Pinpoint the cell where the given text exists, returning its [X, Y] midpoint coordinate. 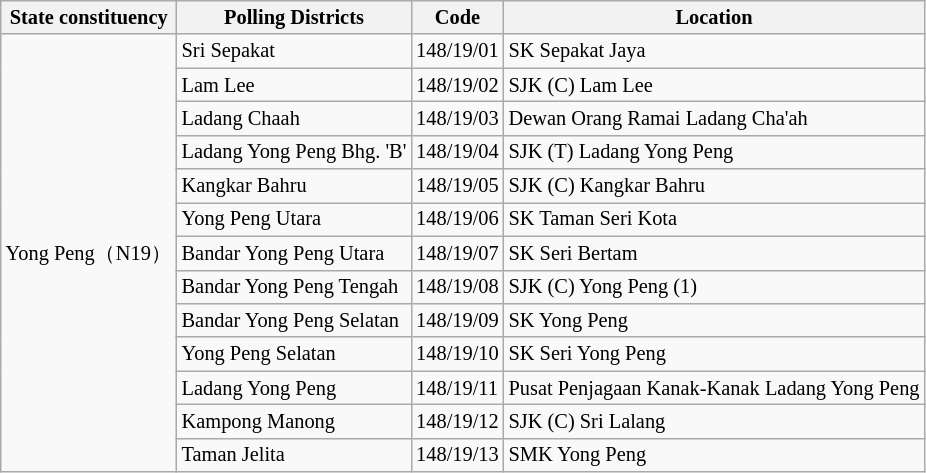
Bandar Yong Peng Selatan [294, 320]
148/19/03 [457, 118]
Bandar Yong Peng Utara [294, 253]
148/19/04 [457, 152]
148/19/08 [457, 287]
Bandar Yong Peng Tengah [294, 287]
148/19/05 [457, 186]
SK Sepakat Jaya [714, 51]
Yong Peng（N19） [89, 253]
SMK Yong Peng [714, 455]
State constituency [89, 17]
148/19/06 [457, 219]
Polling Districts [294, 17]
Dewan Orang Ramai Ladang Cha'ah [714, 118]
148/19/09 [457, 320]
148/19/11 [457, 388]
Taman Jelita [294, 455]
148/19/13 [457, 455]
SJK (C) Sri Lalang [714, 421]
Yong Peng Utara [294, 219]
SK Yong Peng [714, 320]
148/19/02 [457, 85]
SJK (C) Lam Lee [714, 85]
Ladang Yong Peng [294, 388]
Yong Peng Selatan [294, 354]
Ladang Chaah [294, 118]
Location [714, 17]
Ladang Yong Peng Bhg. 'B' [294, 152]
Kangkar Bahru [294, 186]
148/19/07 [457, 253]
Code [457, 17]
SK Taman Seri Kota [714, 219]
SJK (C) Kangkar Bahru [714, 186]
Pusat Penjagaan Kanak-Kanak Ladang Yong Peng [714, 388]
148/19/01 [457, 51]
Kampong Manong [294, 421]
SK Seri Bertam [714, 253]
Sri Sepakat [294, 51]
148/19/10 [457, 354]
SJK (T) Ladang Yong Peng [714, 152]
SJK (C) Yong Peng (1) [714, 287]
148/19/12 [457, 421]
Lam Lee [294, 85]
SK Seri Yong Peng [714, 354]
